Locate the cell with the specified text and output its [x, y] center coordinate. 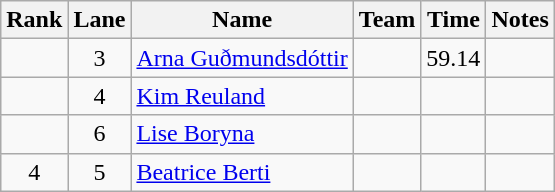
Name [242, 20]
Lise Boryna [242, 134]
3 [100, 58]
5 [100, 172]
59.14 [454, 58]
Lane [100, 20]
Beatrice Berti [242, 172]
Kim Reuland [242, 96]
Arna Guðmundsdóttir [242, 58]
Rank [34, 20]
Team [387, 20]
6 [100, 134]
Time [454, 20]
Notes [520, 20]
